Return the [X, Y] coordinate for the center point of the cell that contains the specified text.  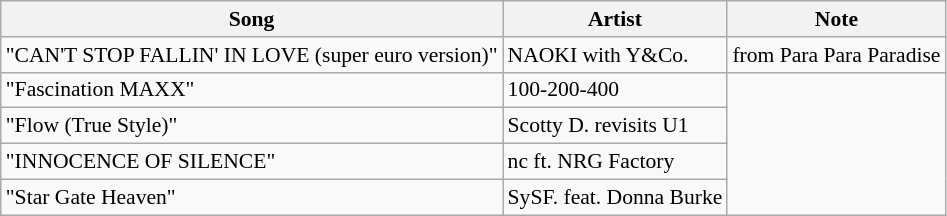
NAOKI with Y&Co. [616, 55]
Scotty D. revisits U1 [616, 126]
100-200-400 [616, 90]
"Star Gate Heaven" [252, 197]
nc ft. NRG Factory [616, 162]
"INNOCENCE OF SILENCE" [252, 162]
Note [836, 19]
from Para Para Paradise [836, 55]
"CAN'T STOP FALLIN' IN LOVE (super euro version)" [252, 55]
"Fascination MAXX" [252, 90]
Artist [616, 19]
"Flow (True Style)" [252, 126]
SySF. feat. Donna Burke [616, 197]
Song [252, 19]
